Detect which cell encompasses the target text, then output its [x, y] center coordinate. 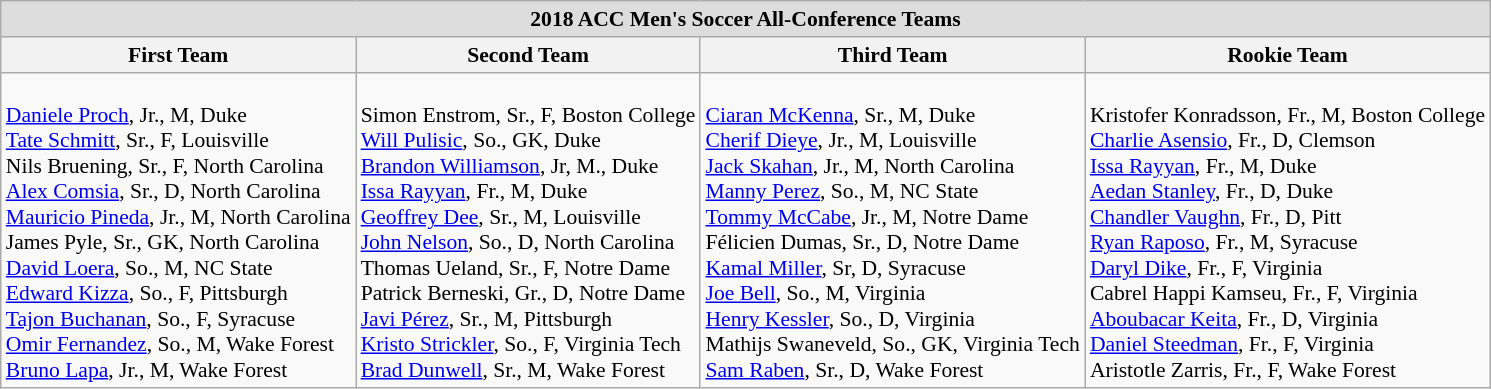
Rookie Team [1288, 55]
Third Team [892, 55]
Second Team [528, 55]
2018 ACC Men's Soccer All-Conference Teams [746, 19]
First Team [178, 55]
